Determine the [X, Y] coordinate at the center of the cell enclosing the given text.  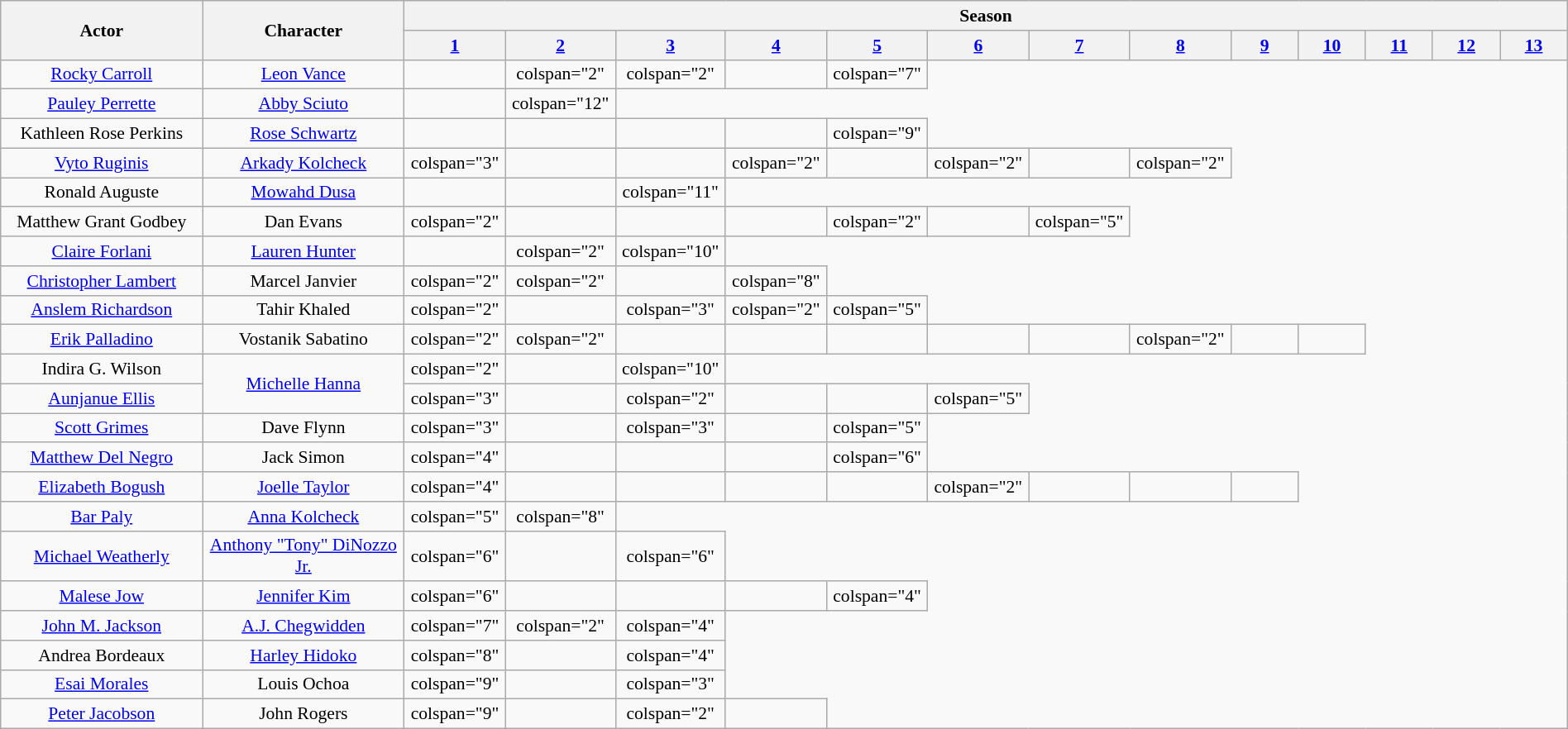
Season [986, 16]
Erik Palladino [102, 340]
Tahir Khaled [304, 310]
Pauley Perrette [102, 104]
Dan Evans [304, 222]
6 [978, 45]
Christopher Lambert [102, 281]
13 [1533, 45]
8 [1180, 45]
Rose Schwartz [304, 134]
Lauren Hunter [304, 251]
Anthony "Tony" DiNozzo Jr. [304, 555]
Rocky Carroll [102, 74]
Jack Simon [304, 458]
2 [561, 45]
John Rogers [304, 714]
Aunjanue Ellis [102, 398]
10 [1331, 45]
Claire Forlani [102, 251]
colspan="11" [670, 193]
Michelle Hanna [304, 384]
7 [1079, 45]
Matthew Grant Godbey [102, 222]
Harley Hidoko [304, 655]
Character [304, 30]
Mowahd Dusa [304, 193]
11 [1399, 45]
Bar Paly [102, 517]
Kathleen Rose Perkins [102, 134]
Joelle Taylor [304, 487]
9 [1264, 45]
1 [455, 45]
Peter Jacobson [102, 714]
4 [776, 45]
Dave Flynn [304, 428]
Abby Sciuto [304, 104]
Indira G. Wilson [102, 369]
Marcel Janvier [304, 281]
Louis Ochoa [304, 684]
Actor [102, 30]
3 [670, 45]
colspan="12" [561, 104]
5 [877, 45]
Andrea Bordeaux [102, 655]
A.J. Chegwidden [304, 626]
Esai Morales [102, 684]
Matthew Del Negro [102, 458]
Anna Kolcheck [304, 517]
Malese Jow [102, 597]
John M. Jackson [102, 626]
Vostanik Sabatino [304, 340]
Jennifer Kim [304, 597]
12 [1465, 45]
Vyto Ruginis [102, 163]
Anslem Richardson [102, 310]
Scott Grimes [102, 428]
Elizabeth Bogush [102, 487]
Arkady Kolcheck [304, 163]
Ronald Auguste [102, 193]
Leon Vance [304, 74]
Michael Weatherly [102, 555]
